Return (x, y) of the center of cell containing provided text 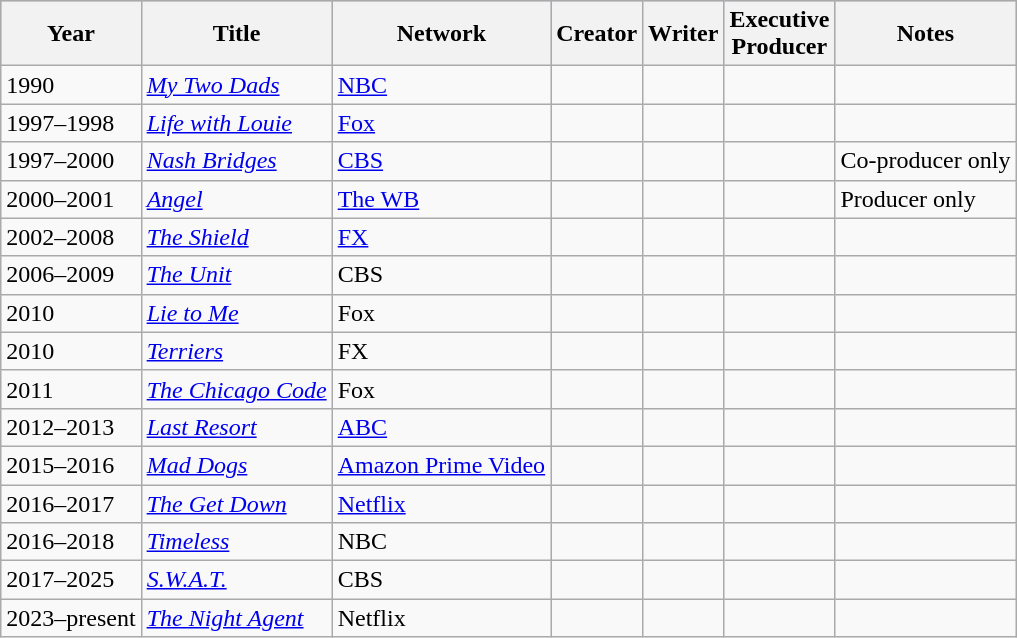
ExecutiveProducer (780, 34)
The Shield (236, 237)
Timeless (236, 542)
Producer only (926, 199)
1990 (71, 85)
Life with Louie (236, 123)
Terriers (236, 351)
Lie to Me (236, 313)
Title (236, 34)
Notes (926, 34)
Network (441, 34)
Creator (597, 34)
Co-producer only (926, 161)
The WB (441, 199)
Year (71, 34)
Nash Bridges (236, 161)
The Get Down (236, 503)
2023–present (71, 618)
2000–2001 (71, 199)
Angel (236, 199)
2015–2016 (71, 465)
2016–2017 (71, 503)
2012–2013 (71, 427)
2002–2008 (71, 237)
S.W.A.T. (236, 580)
My Two Dads (236, 85)
ABC (441, 427)
1997–1998 (71, 123)
Mad Dogs (236, 465)
Last Resort (236, 427)
2017–2025 (71, 580)
The Chicago Code (236, 389)
The Unit (236, 275)
2011 (71, 389)
2016–2018 (71, 542)
2006–2009 (71, 275)
1997–2000 (71, 161)
The Night Agent (236, 618)
Writer (684, 34)
Amazon Prime Video (441, 465)
